Extract the (x, y) coordinate from the center of the cell holding the provided text.  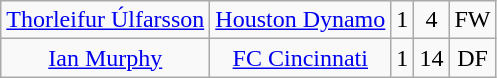
FC Cincinnati (300, 58)
4 (432, 20)
Ian Murphy (106, 58)
Houston Dynamo (300, 20)
DF (472, 58)
14 (432, 58)
Thorleifur Úlfarsson (106, 20)
FW (472, 20)
